Determine the (X, Y) coordinate at the center of the cell enclosing the given text.  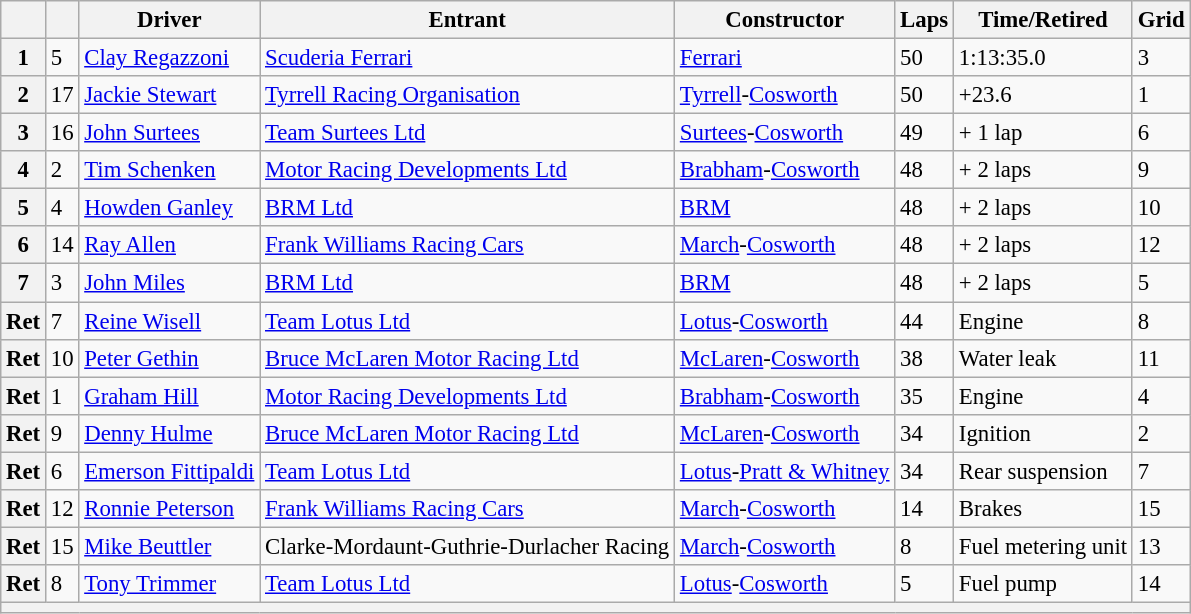
+ 1 lap (1044, 133)
Tyrrell-Cosworth (785, 95)
17 (62, 95)
John Miles (170, 283)
Jackie Stewart (170, 95)
Denny Hulme (170, 433)
Scuderia Ferrari (468, 58)
Fuel pump (1044, 584)
Ignition (1044, 433)
Fuel metering unit (1044, 546)
Brakes (1044, 509)
Driver (170, 20)
Team Surtees Ltd (468, 133)
Ferrari (785, 58)
Mike Beuttler (170, 546)
13 (1160, 546)
Lotus-Pratt & Whitney (785, 471)
Time/Retired (1044, 20)
Emerson Fittipaldi (170, 471)
38 (924, 358)
16 (62, 133)
Rear suspension (1044, 471)
11 (1160, 358)
Clay Regazzoni (170, 58)
Howden Ganley (170, 208)
Tim Schenken (170, 170)
Peter Gethin (170, 358)
Entrant (468, 20)
Tyrrell Racing Organisation (468, 95)
35 (924, 396)
+23.6 (1044, 95)
Water leak (1044, 358)
49 (924, 133)
Graham Hill (170, 396)
Reine Wisell (170, 321)
Clarke-Mordaunt-Guthrie-Durlacher Racing (468, 546)
Ray Allen (170, 245)
Constructor (785, 20)
Tony Trimmer (170, 584)
Grid (1160, 20)
Ronnie Peterson (170, 509)
Laps (924, 20)
44 (924, 321)
John Surtees (170, 133)
1:13:35.0 (1044, 58)
Surtees-Cosworth (785, 133)
